Search for the cell housing the specified text and yield its (x, y) center coordinate. 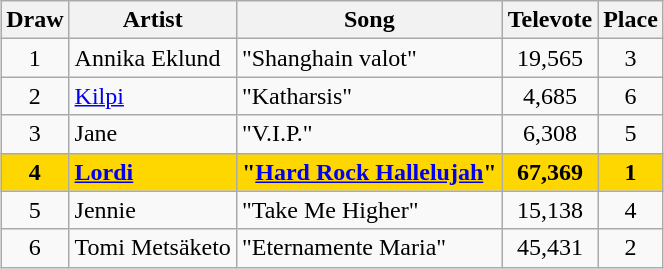
Place (631, 20)
Jane (152, 134)
"Shanghain valot" (369, 58)
Artist (152, 20)
Jennie (152, 210)
Song (369, 20)
Draw (35, 20)
Tomi Metsäketo (152, 248)
Annika Eklund (152, 58)
67,369 (550, 172)
"Take Me Higher" (369, 210)
"Eternamente Maria" (369, 248)
"Katharsis" (369, 96)
"Hard Rock Hallelujah" (369, 172)
"V.I.P." (369, 134)
15,138 (550, 210)
19,565 (550, 58)
Televote (550, 20)
Kilpi (152, 96)
Lordi (152, 172)
45,431 (550, 248)
6,308 (550, 134)
4,685 (550, 96)
